Scan for the cell matching the given text and deliver its (X, Y) coordinate at center. 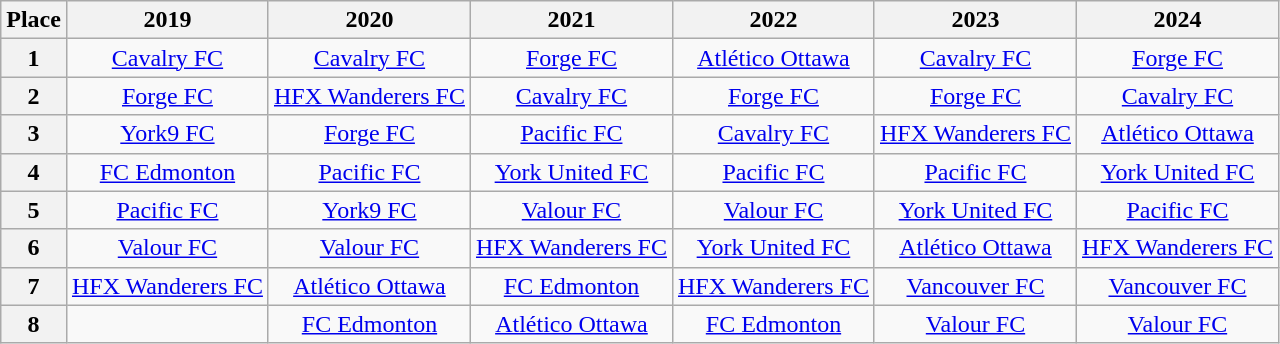
4 (34, 172)
2024 (1177, 20)
2023 (975, 20)
1 (34, 58)
2019 (167, 20)
6 (34, 248)
2022 (773, 20)
Place (34, 20)
7 (34, 286)
8 (34, 324)
2021 (571, 20)
2020 (369, 20)
2 (34, 96)
5 (34, 210)
3 (34, 134)
